Identify which cell holds the provided text, then report its [x, y] central coordinate. 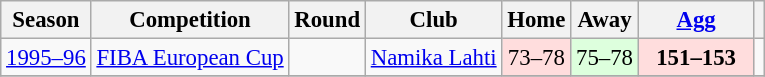
Club [433, 20]
Season [46, 20]
Home [536, 20]
151–153 [696, 58]
Round [327, 20]
1995–96 [46, 58]
Competition [190, 20]
Away [605, 20]
75–78 [605, 58]
FIBA European Cup [190, 58]
Namika Lahti [433, 58]
Agg [696, 20]
73–78 [536, 58]
